Output the (x, y) coordinate of the center of the cell containing the given text.  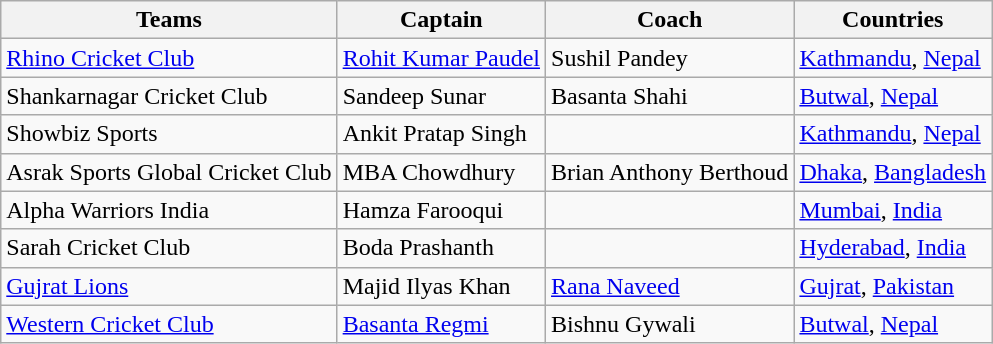
Sushil Pandey (670, 58)
Countries (893, 20)
Hyderabad, India (893, 248)
Sarah Cricket Club (169, 248)
Teams (169, 20)
Rhino Cricket Club (169, 58)
Gujrat Lions (169, 286)
Ankit Pratap Singh (441, 134)
Western Cricket Club (169, 324)
Hamza Farooqui (441, 210)
Sandeep Sunar (441, 96)
Brian Anthony Berthoud (670, 172)
Captain (441, 20)
Boda Prashanth (441, 248)
Dhaka, Bangladesh (893, 172)
Coach (670, 20)
Rohit Kumar Paudel (441, 58)
Showbiz Sports (169, 134)
MBA Chowdhury (441, 172)
Majid Ilyas Khan (441, 286)
Basanta Regmi (441, 324)
Mumbai, India (893, 210)
Gujrat, Pakistan (893, 286)
Alpha Warriors India (169, 210)
Asrak Sports Global Cricket Club (169, 172)
Basanta Shahi (670, 96)
Shankarnagar Cricket Club (169, 96)
Rana Naveed (670, 286)
Bishnu Gywali (670, 324)
